For the text-containing cell, return its midpoint in (X, Y) coordinate format. 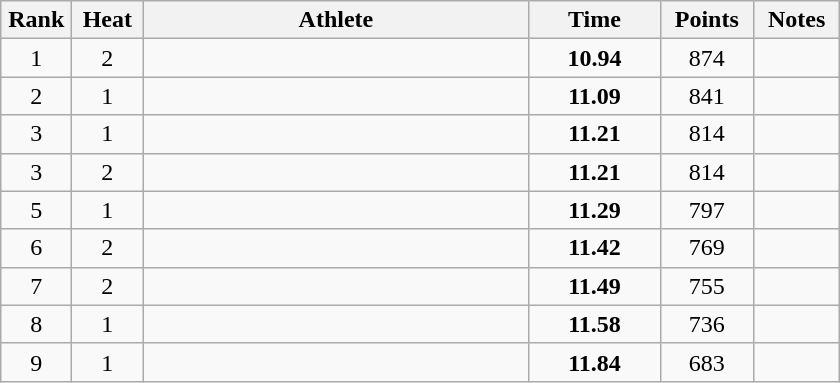
11.84 (594, 362)
11.29 (594, 210)
769 (707, 248)
755 (707, 286)
Time (594, 20)
Heat (108, 20)
Athlete (336, 20)
Notes (797, 20)
736 (707, 324)
Rank (36, 20)
11.49 (594, 286)
797 (707, 210)
6 (36, 248)
Points (707, 20)
8 (36, 324)
10.94 (594, 58)
11.58 (594, 324)
7 (36, 286)
5 (36, 210)
11.42 (594, 248)
841 (707, 96)
11.09 (594, 96)
9 (36, 362)
683 (707, 362)
874 (707, 58)
